Return the [x, y] coordinate for the center point of the cell that contains the specified text.  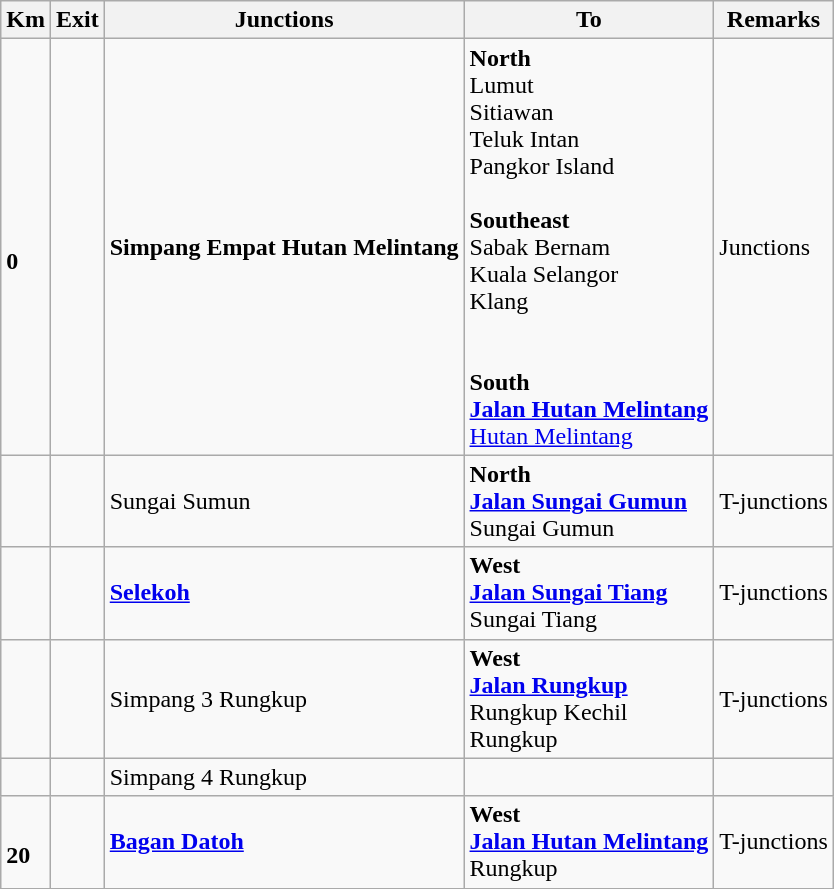
West Jalan Hutan MelintangRungkup [589, 842]
Selekoh [284, 593]
Km [26, 20]
Simpang Empat Hutan Melintang [284, 247]
Simpang 4 Rungkup [284, 777]
0 [26, 247]
Simpang 3 Rungkup [284, 698]
20 [26, 842]
North Lumut Sitiawan Teluk Intan Pangkor IslandSoutheast Sabak Bernam Kuala Selangor KlangSouth Jalan Hutan MelintangHutan Melintang [589, 247]
West Jalan Sungai TiangSungai Tiang [589, 593]
To [589, 20]
West Jalan RungkupRungkup KechilRungkup [589, 698]
North Jalan Sungai GumunSungai Gumun [589, 501]
Bagan Datoh [284, 842]
Sungai Sumun [284, 501]
Exit [77, 20]
Remarks [774, 20]
